Determine the (x, y) coordinate at the center of the cell enclosing the given text.  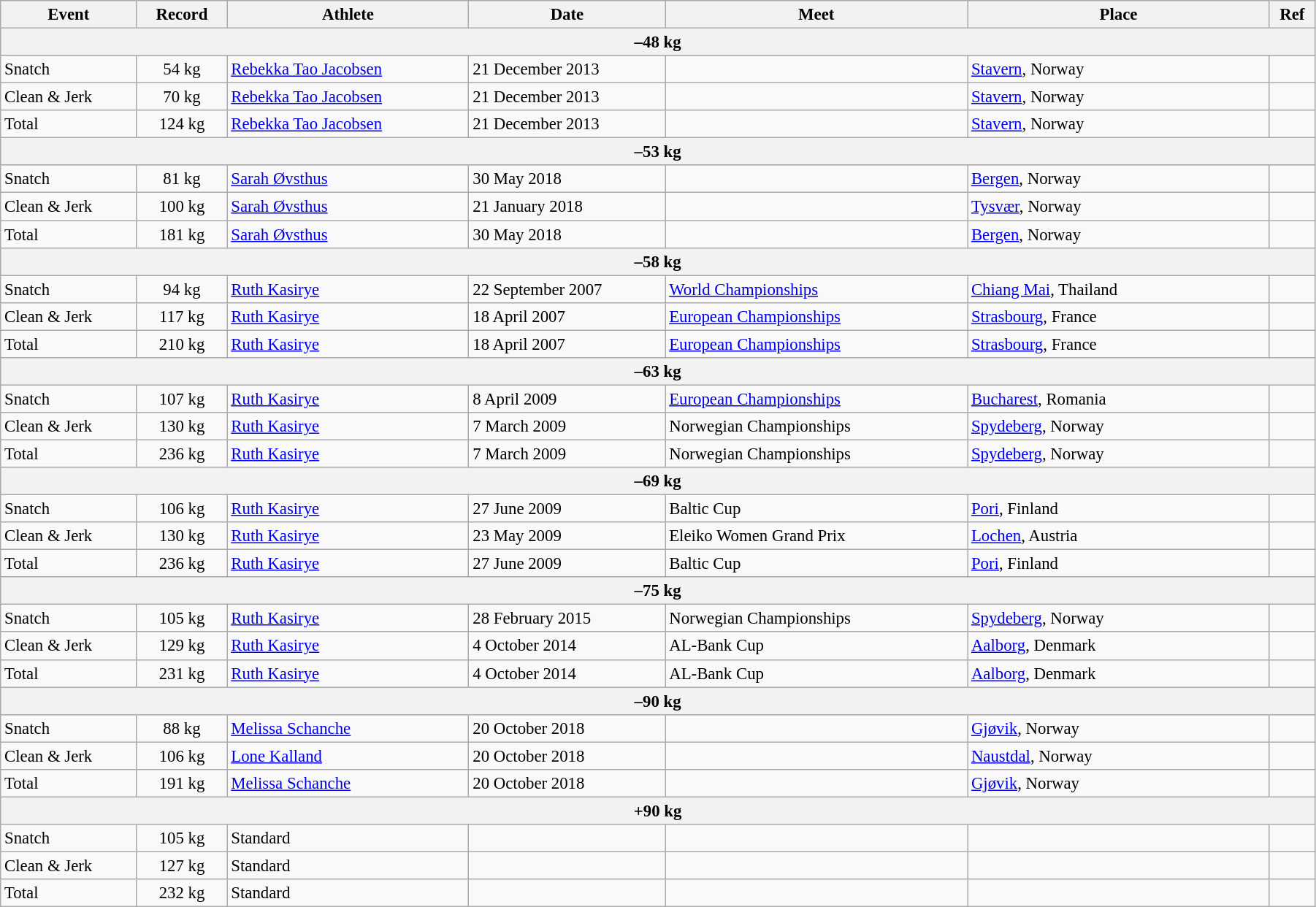
129 kg (182, 646)
Athlete (348, 15)
54 kg (182, 69)
23 May 2009 (567, 536)
–58 kg (658, 261)
–53 kg (658, 152)
210 kg (182, 344)
100 kg (182, 207)
Eleiko Women Grand Prix (816, 536)
94 kg (182, 289)
Lochen, Austria (1119, 536)
–48 kg (658, 42)
88 kg (182, 728)
28 February 2015 (567, 619)
231 kg (182, 673)
+90 kg (658, 811)
–63 kg (658, 372)
124 kg (182, 124)
Record (182, 15)
Tysvær, Norway (1119, 207)
Meet (816, 15)
–69 kg (658, 481)
Date (567, 15)
Ref (1292, 15)
21 January 2018 (567, 207)
191 kg (182, 784)
117 kg (182, 316)
Bucharest, Romania (1119, 399)
Chiang Mai, Thailand (1119, 289)
Place (1119, 15)
107 kg (182, 399)
22 September 2007 (567, 289)
Event (69, 15)
8 April 2009 (567, 399)
–90 kg (658, 701)
232 kg (182, 893)
Naustdal, Norway (1119, 756)
127 kg (182, 865)
–75 kg (658, 591)
81 kg (182, 179)
181 kg (182, 234)
Lone Kalland (348, 756)
70 kg (182, 97)
World Championships (816, 289)
